Return the (X, Y) coordinate for the center point of the cell that contains the specified text.  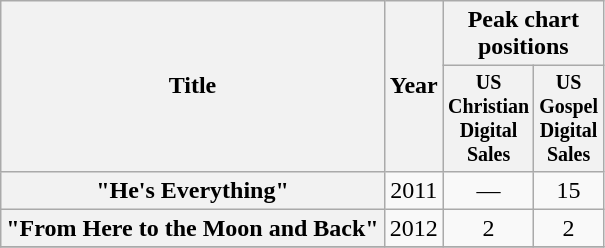
US GospelDigitalSales (568, 118)
— (488, 190)
2011 (414, 190)
Peak chart positions (523, 34)
US ChristianDigitalSales (488, 118)
Year (414, 86)
2012 (414, 228)
"He's Everything" (192, 190)
15 (568, 190)
Title (192, 86)
"From Here to the Moon and Back" (192, 228)
